Identify which cell holds the provided text, then report its [x, y] central coordinate. 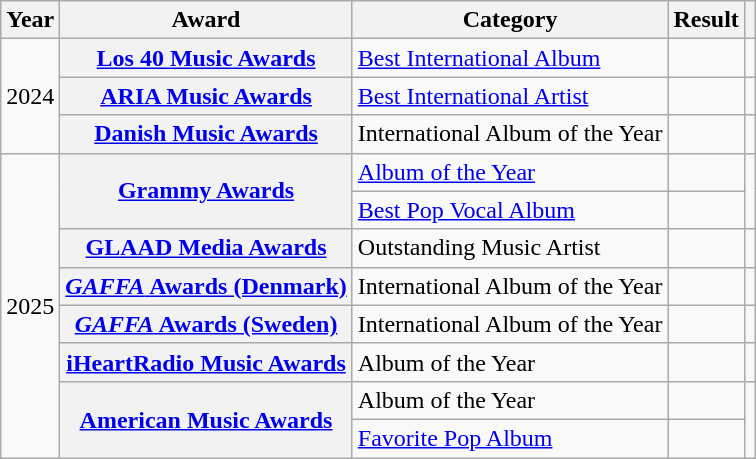
Best International Album [510, 58]
American Music Awards [206, 419]
Result [706, 20]
Danish Music Awards [206, 134]
GAFFA Awards (Denmark) [206, 286]
Category [510, 20]
Award [206, 20]
Best International Artist [510, 96]
ARIA Music Awards [206, 96]
GAFFA Awards (Sweden) [206, 324]
Year [30, 20]
Outstanding Music Artist [510, 248]
GLAAD Media Awards [206, 248]
Favorite Pop Album [510, 438]
Los 40 Music Awards [206, 58]
Best Pop Vocal Album [510, 210]
2024 [30, 96]
iHeartRadio Music Awards [206, 362]
Grammy Awards [206, 191]
2025 [30, 305]
